From the cell containing the given text, extract its center point as [x, y] coordinate. 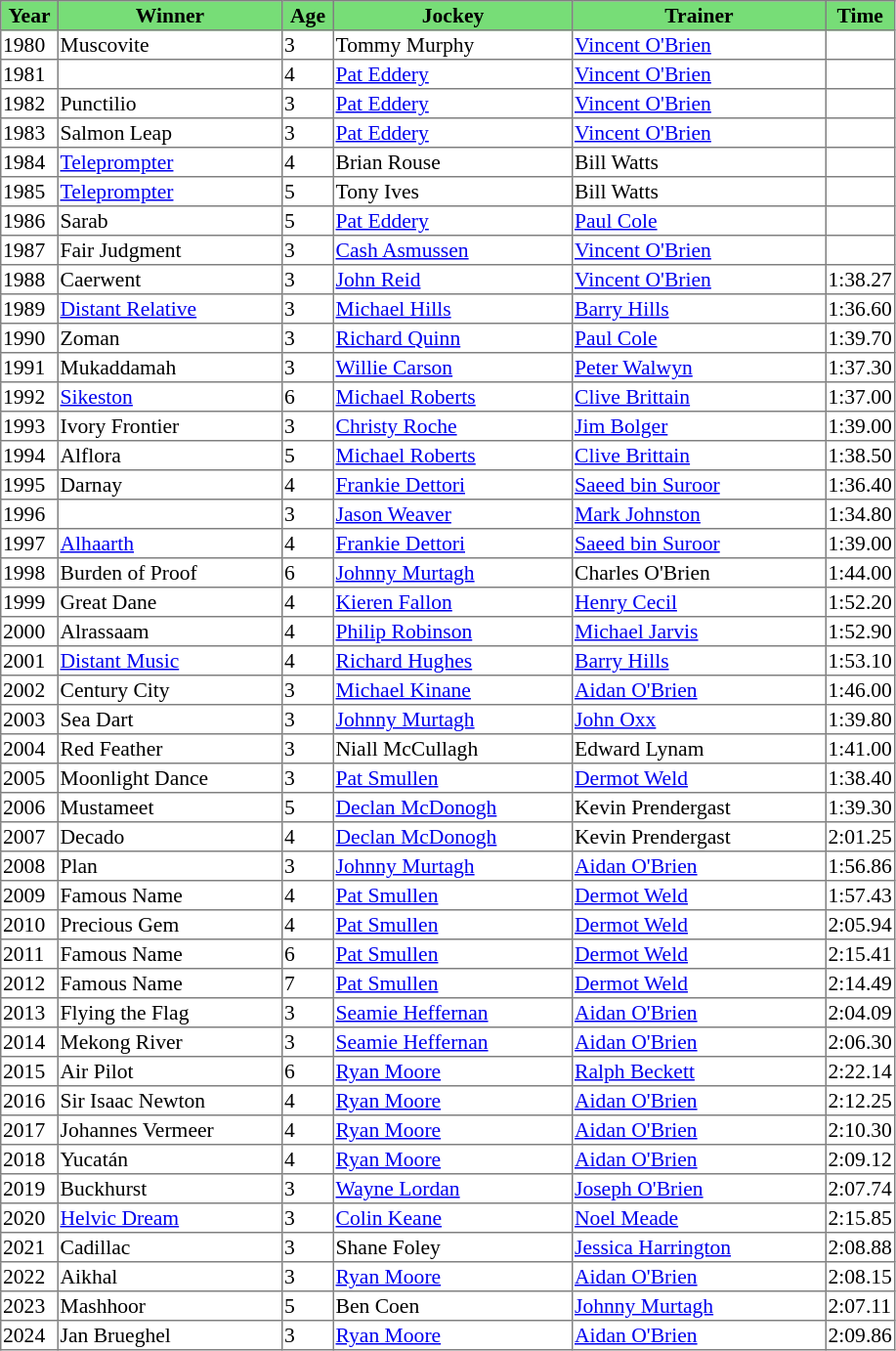
Michael Hills [452, 309]
2005 [29, 778]
Jockey [452, 16]
2:14.49 [860, 983]
2:22.14 [860, 1071]
Sir Isaac Newton [170, 1101]
Mustameet [170, 807]
1:39.70 [860, 338]
2013 [29, 1013]
2016 [29, 1101]
Buckhurst [170, 1189]
Colin Keane [452, 1218]
2024 [29, 1335]
Ben Coen [452, 1306]
1991 [29, 368]
Year [29, 16]
1997 [29, 544]
Burden of Proof [170, 573]
Muscovite [170, 45]
Yucatán [170, 1159]
2008 [29, 866]
Century City [170, 690]
2003 [29, 719]
Alhaarth [170, 544]
2:04.09 [860, 1013]
Joseph O'Brien [700, 1189]
2009 [29, 895]
Darnay [170, 485]
Caerwent [170, 280]
Tony Ives [452, 192]
Richard Hughes [452, 661]
Aikhal [170, 1277]
1994 [29, 456]
1988 [29, 280]
2002 [29, 690]
2:09.12 [860, 1159]
2006 [29, 807]
Johannes Vermeer [170, 1130]
1:38.40 [860, 778]
Mekong River [170, 1042]
Plan [170, 866]
1982 [29, 104]
2023 [29, 1306]
1:56.86 [860, 866]
2:12.25 [860, 1101]
1984 [29, 162]
1:39.30 [860, 807]
2011 [29, 954]
Ivory Frontier [170, 426]
1:39.80 [860, 719]
2:08.88 [860, 1247]
1999 [29, 602]
1:44.00 [860, 573]
Michael Kinane [452, 690]
Helvic Dream [170, 1218]
Fair Judgment [170, 250]
2012 [29, 983]
Jason Weaver [452, 514]
Sarab [170, 221]
John Reid [452, 280]
1985 [29, 192]
Alrassaam [170, 632]
Flying the Flag [170, 1013]
Tommy Murphy [452, 45]
1:46.00 [860, 690]
Winner [170, 16]
Shane Foley [452, 1247]
Red Feather [170, 749]
Precious Gem [170, 925]
2:09.86 [860, 1335]
Christy Roche [452, 426]
7 [308, 983]
Mukaddamah [170, 368]
Niall McCullagh [452, 749]
1:38.27 [860, 280]
John Oxx [700, 719]
Zoman [170, 338]
2:06.30 [860, 1042]
Cadillac [170, 1247]
1:37.00 [860, 397]
2:15.85 [860, 1218]
1:36.40 [860, 485]
1983 [29, 133]
1:41.00 [860, 749]
2018 [29, 1159]
2000 [29, 632]
Moonlight Dance [170, 778]
2:01.25 [860, 837]
2:15.41 [860, 954]
2:05.94 [860, 925]
Ralph Beckett [700, 1071]
Charles O'Brien [700, 573]
1993 [29, 426]
1995 [29, 485]
1:37.30 [860, 368]
1:36.60 [860, 309]
Punctilio [170, 104]
Trainer [700, 16]
1:34.80 [860, 514]
2:07.74 [860, 1189]
2004 [29, 749]
Distant Music [170, 661]
Noel Meade [700, 1218]
2021 [29, 1247]
Mashhoor [170, 1306]
2001 [29, 661]
1998 [29, 573]
2019 [29, 1189]
1992 [29, 397]
Kieren Fallon [452, 602]
Willie Carson [452, 368]
Jessica Harrington [700, 1247]
Sea Dart [170, 719]
2014 [29, 1042]
1981 [29, 74]
Brian Rouse [452, 162]
1:38.50 [860, 456]
2010 [29, 925]
Jim Bolger [700, 426]
1996 [29, 514]
2:10.30 [860, 1130]
Sikeston [170, 397]
2017 [29, 1130]
Air Pilot [170, 1071]
1990 [29, 338]
1986 [29, 221]
Richard Quinn [452, 338]
2:07.11 [860, 1306]
Cash Asmussen [452, 250]
Great Dane [170, 602]
Wayne Lordan [452, 1189]
Michael Jarvis [700, 632]
1:53.10 [860, 661]
1989 [29, 309]
Peter Walwyn [700, 368]
Age [308, 16]
Distant Relative [170, 309]
1:52.20 [860, 602]
1980 [29, 45]
2:08.15 [860, 1277]
Decado [170, 837]
Edward Lynam [700, 749]
Mark Johnston [700, 514]
Salmon Leap [170, 133]
1:52.90 [860, 632]
2020 [29, 1218]
Time [860, 16]
1987 [29, 250]
Henry Cecil [700, 602]
1:57.43 [860, 895]
Philip Robinson [452, 632]
2015 [29, 1071]
Jan Brueghel [170, 1335]
2022 [29, 1277]
2007 [29, 837]
Alflora [170, 456]
